Output the (x, y) coordinate of the center of the cell containing the given text.  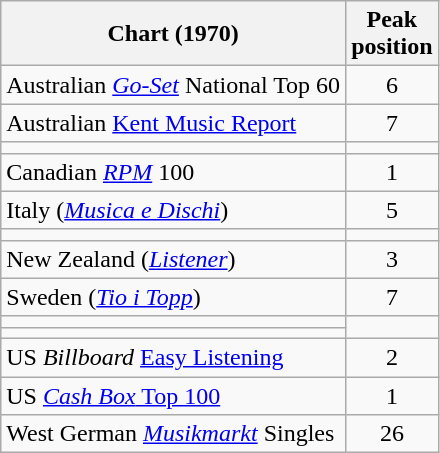
Italy (Musica e Dischi) (174, 210)
6 (392, 85)
US Billboard Easy Listening (174, 357)
26 (392, 434)
New Zealand (Listener) (174, 259)
Australian Go-Set National Top 60 (174, 85)
Chart (1970) (174, 34)
3 (392, 259)
Sweden (Tio i Topp) (174, 297)
Peakposition (392, 34)
5 (392, 210)
West German Musikmarkt Singles (174, 434)
Canadian RPM 100 (174, 172)
US Cash Box Top 100 (174, 395)
Australian Kent Music Report (174, 123)
2 (392, 357)
